Return the (x, y) coordinate for the center point of the cell that contains the specified text.  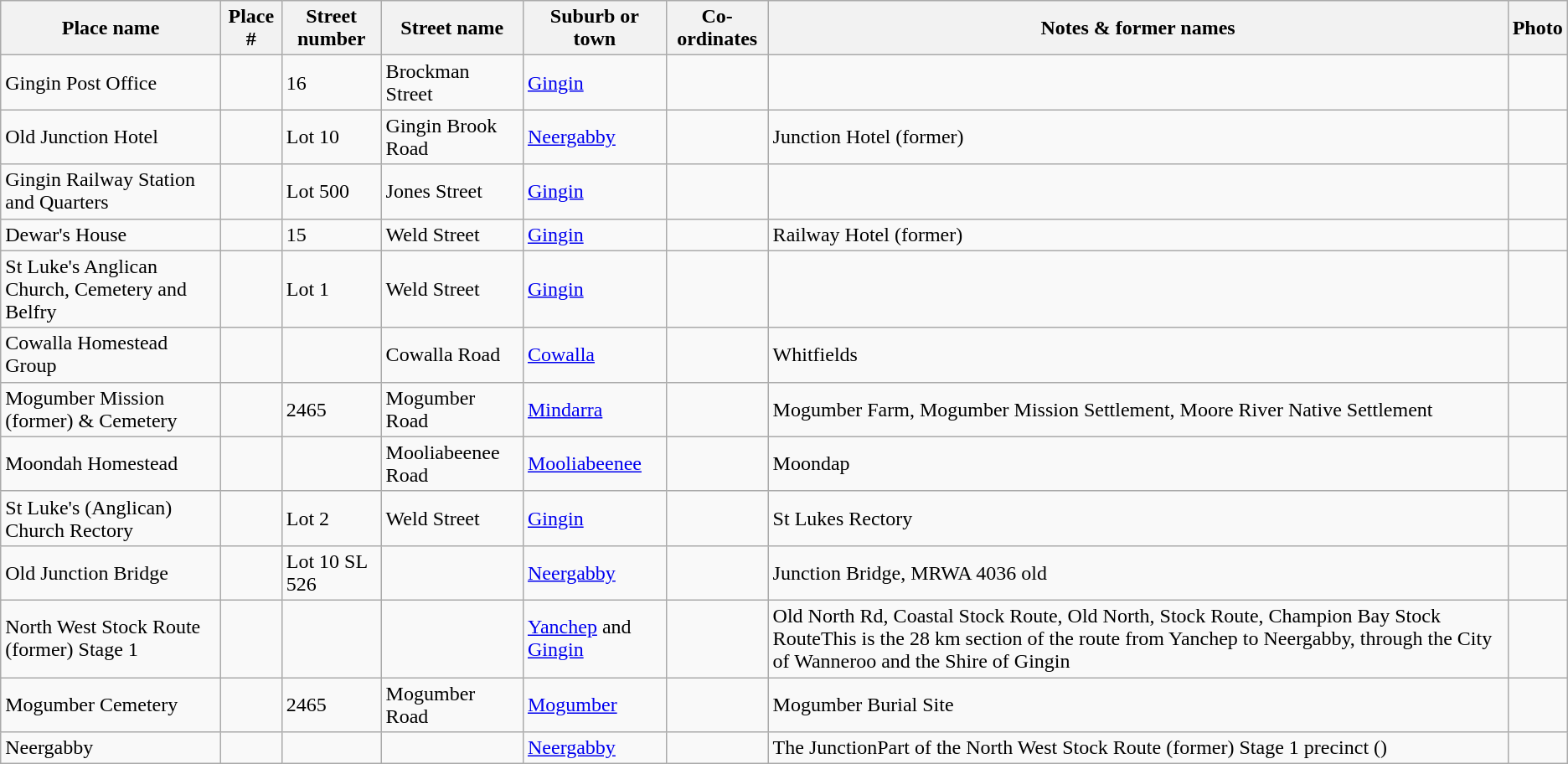
15 (332, 235)
Cowalla Road (452, 355)
Mogumber Mission (former) & Cemetery (111, 409)
Lot 10 SL 526 (332, 573)
Mooliabeenee (595, 464)
Moondah Homestead (111, 464)
Jones Street (452, 191)
Lot 2 (332, 518)
Mogumber (595, 704)
Dewar's House (111, 235)
Junction Bridge, MRWA 4036 old (1137, 573)
Lot 1 (332, 289)
Mindarra (595, 409)
Old Junction Bridge (111, 573)
Whitfields (1137, 355)
Street name (452, 28)
Place # (251, 28)
Mogumber Burial Site (1137, 704)
Gingin Railway Station and Quarters (111, 191)
Suburb or town (595, 28)
Cowalla Homestead Group (111, 355)
Old Junction Hotel (111, 137)
Railway Hotel (former) (1137, 235)
North West Stock Route (former) Stage 1 (111, 638)
Place name (111, 28)
Street number (332, 28)
Lot 10 (332, 137)
Mogumber Cemetery (111, 704)
Co-ordinates (717, 28)
Lot 500 (332, 191)
Notes & former names (1137, 28)
St Luke's Anglican Church, Cemetery and Belfry (111, 289)
St Lukes Rectory (1137, 518)
Mooliabeenee Road (452, 464)
Yanchep and Gingin (595, 638)
Moondap (1137, 464)
Brockman Street (452, 82)
Cowalla (595, 355)
St Luke's (Anglican) Church Rectory (111, 518)
Mogumber Farm, Mogumber Mission Settlement, Moore River Native Settlement (1137, 409)
The JunctionPart of the North West Stock Route (former) Stage 1 precinct () (1137, 748)
Gingin Brook Road (452, 137)
Photo (1538, 28)
16 (332, 82)
Junction Hotel (former) (1137, 137)
Gingin Post Office (111, 82)
